Find where the given text appears and provide that cell's center as [x, y] coordinate. 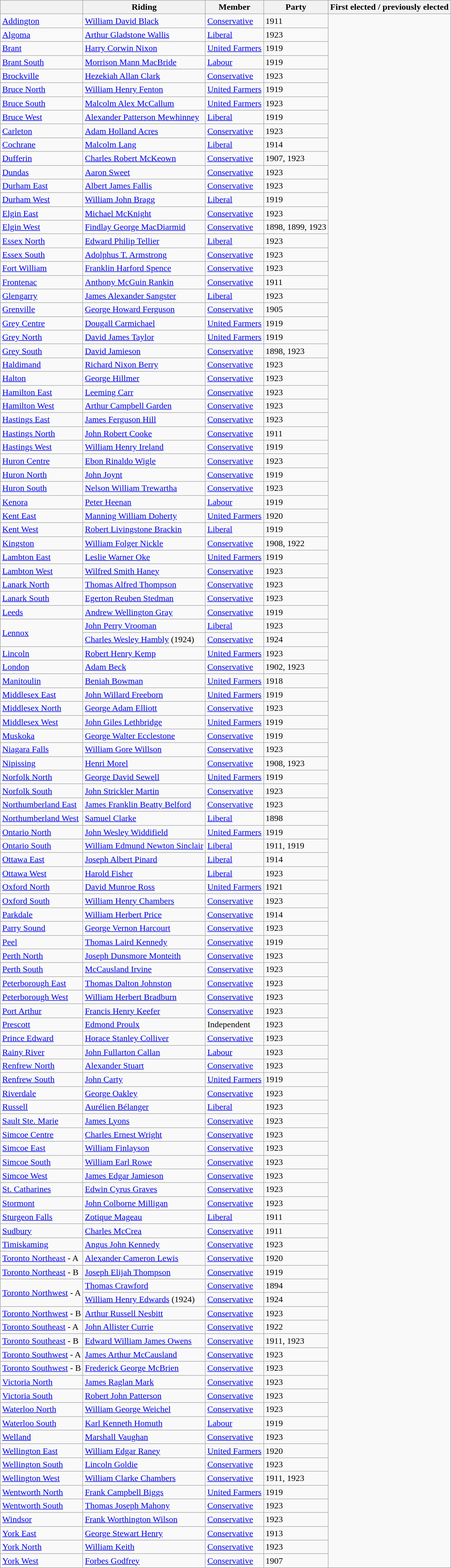
Huron North [42, 475]
Independent [234, 1024]
John Allister Currie [144, 1327]
Northumberland West [42, 818]
Waterloo South [42, 1423]
William Henry Chambers [144, 901]
Frederick George McBrien [144, 1368]
Marshall Vaughan [144, 1437]
Charles Wesley Hambly (1924) [144, 640]
Manitoulin [42, 681]
Peel [42, 942]
Leslie Warner Oke [144, 557]
George Stewart Henry [144, 1533]
Adolphus T. Armstrong [144, 255]
Lincoln [42, 653]
Oxford North [42, 887]
Kingston [42, 543]
Essex North [42, 241]
1898, 1923 [296, 351]
James Lyons [144, 1121]
Zotique Mageau [144, 1217]
London [42, 667]
James Arthur McCausland [144, 1355]
Toronto Southwest - B [42, 1368]
Ottawa East [42, 860]
Rainy River [42, 1052]
Frank Campbell Biggs [144, 1492]
Richard Nixon Berry [144, 364]
Alexander Cameron Lewis [144, 1258]
Sturgeon Falls [42, 1217]
Toronto Northwest - B [42, 1313]
Lennox [42, 633]
Wellington West [42, 1478]
Egerton Reuben Stedman [144, 598]
Thomas Crawford [144, 1286]
Northumberland East [42, 804]
Sudbury [42, 1231]
William Gore Willson [144, 750]
Fort William [42, 268]
1902, 1923 [296, 667]
William George Weichel [144, 1409]
St. Catharines [42, 1189]
David James Taylor [144, 337]
Toronto Northeast - A [42, 1258]
Renfrew South [42, 1080]
Robert Livingstone Brackin [144, 530]
William Herbert Bradburn [144, 997]
1898 [296, 818]
Dufferin [42, 158]
Lambton West [42, 571]
Party [296, 7]
Riverdale [42, 1093]
Charles McCrea [144, 1231]
John Strickler Martin [144, 791]
Elgin East [42, 213]
Huron Centre [42, 461]
Brant South [42, 62]
James Ferguson Hill [144, 420]
Samuel Clarke [144, 818]
George David Sewell [144, 777]
William Henry Edwards (1924) [144, 1300]
Frank Worthington Wilson [144, 1520]
Parry Sound [42, 928]
Robert Henry Kemp [144, 653]
McCausland Irvine [144, 969]
Bruce North [42, 90]
1908, 1923 [296, 763]
Thomas Laird Kennedy [144, 942]
1907, 1923 [296, 158]
Oxford South [42, 901]
Hamilton West [42, 406]
John Willard Freeborn [144, 695]
Kent West [42, 530]
William Edgar Raney [144, 1451]
James Edgar Jamieson [144, 1176]
Haldimand [42, 364]
Bruce South [42, 103]
Essex South [42, 255]
George Hillmer [144, 378]
John Fullarton Callan [144, 1052]
William David Black [144, 21]
Carleton [42, 131]
Manning William Doherty [144, 516]
Ottawa West [42, 873]
Dundas [42, 172]
Prince Edward [42, 1038]
1905 [296, 310]
William Earl Rowe [144, 1162]
Malcolm Lang [144, 144]
Middlesex East [42, 695]
George Oakley [144, 1093]
Member [234, 7]
Huron South [42, 488]
First elected / previously elected [390, 7]
Wentworth North [42, 1492]
Thomas Joseph Mahony [144, 1506]
Bruce West [42, 117]
Grey Centre [42, 323]
Norfolk South [42, 791]
Wellington East [42, 1451]
Angus John Kennedy [144, 1244]
1898, 1899, 1923 [296, 227]
Brant [42, 48]
Kent East [42, 516]
Middlesex West [42, 722]
Simcoe East [42, 1148]
Arthur Russell Nesbitt [144, 1313]
Port Arthur [42, 1011]
Simcoe Centre [42, 1135]
Alexander Stuart [144, 1066]
Toronto Southeast - B [42, 1341]
Elgin West [42, 227]
Albert James Fallis [144, 186]
Harold Fisher [144, 873]
Forbes Godfrey [144, 1561]
Halton [42, 378]
York North [42, 1547]
Perth South [42, 969]
Norfolk North [42, 777]
Edward William James Owens [144, 1341]
Joseph Dunsmore Monteith [144, 956]
Grey North [42, 337]
York West [42, 1561]
1894 [296, 1286]
Hezekiah Allan Clark [144, 76]
Ebon Rinaldo Wigle [144, 461]
Perth North [42, 956]
John Perry Vrooman [144, 626]
Hastings East [42, 420]
Muskoka [42, 736]
Victoria North [42, 1382]
Prescott [42, 1024]
Sault Ste. Marie [42, 1121]
Ontario North [42, 832]
Russell [42, 1107]
1911, 1919 [296, 846]
Lanark South [42, 598]
John Carty [144, 1080]
John Joynt [144, 475]
Edward Philip Tellier [144, 241]
Charles Robert McKeown [144, 158]
Wilfred Smith Haney [144, 571]
William Keith [144, 1547]
William John Bragg [144, 200]
William Finlayson [144, 1148]
Arthur Campbell Garden [144, 406]
Robert John Patterson [144, 1396]
Adam Beck [144, 667]
Leeds [42, 612]
William Herbert Price [144, 915]
Aurélien Bélanger [144, 1107]
Alexander Patterson Mewhinney [144, 117]
1921 [296, 887]
Renfrew North [42, 1066]
Algoma [42, 35]
Hastings West [42, 447]
Lincoln Goldie [144, 1464]
Timiskaming [42, 1244]
Anthony McGuin Rankin [144, 282]
Arthur Gladstone Wallis [144, 35]
Durham West [42, 200]
Adam Holland Acres [144, 131]
Joseph Albert Pinard [144, 860]
Franklin Harford Spence [144, 268]
William Henry Fenton [144, 90]
Waterloo North [42, 1409]
1922 [296, 1327]
William Folger Nickle [144, 543]
George Adam Elliott [144, 708]
Toronto Northeast - B [42, 1272]
Peterborough West [42, 997]
Grey South [42, 351]
Frontenac [42, 282]
John Wesley Widdifield [144, 832]
Beniah Bowman [144, 681]
Wellington South [42, 1464]
John Robert Cooke [144, 433]
Edwin Cyrus Graves [144, 1189]
Kenora [42, 502]
Simcoe West [42, 1176]
William Henry Ireland [144, 447]
Leeming Carr [144, 392]
Morrison Mann MacBride [144, 62]
Welland [42, 1437]
David Jamieson [144, 351]
Lambton East [42, 557]
Michael McKnight [144, 213]
George Vernon Harcourt [144, 928]
Stormont [42, 1203]
Middlesex North [42, 708]
Peterborough East [42, 983]
1908, 1922 [296, 543]
Toronto Southeast - A [42, 1327]
Brockville [42, 76]
Parkdale [42, 915]
John Colborne Milligan [144, 1203]
1907 [296, 1561]
Windsor [42, 1520]
Nelson William Trewartha [144, 488]
Lanark North [42, 584]
James Alexander Sangster [144, 296]
Durham East [42, 186]
Findlay George MacDiarmid [144, 227]
Thomas Alfred Thompson [144, 584]
David Munroe Ross [144, 887]
Wentworth South [42, 1506]
Niagara Falls [42, 750]
Joseph Elijah Thompson [144, 1272]
York East [42, 1533]
1913 [296, 1533]
Dougall Carmichael [144, 323]
Karl Kenneth Homuth [144, 1423]
Thomas Dalton Johnston [144, 983]
Peter Heenan [144, 502]
George Howard Ferguson [144, 310]
Hastings North [42, 433]
Malcolm Alex McCallum [144, 103]
William Clarke Chambers [144, 1478]
James Raglan Mark [144, 1382]
James Franklin Beatty Belford [144, 804]
Henri Morel [144, 763]
Francis Henry Keefer [144, 1011]
1918 [296, 681]
Victoria South [42, 1396]
George Walter Ecclestone [144, 736]
Andrew Wellington Gray [144, 612]
Hamilton East [42, 392]
Horace Stanley Colliver [144, 1038]
Grenville [42, 310]
Addington [42, 21]
Cochrane [42, 144]
John Giles Lethbridge [144, 722]
Simcoe South [42, 1162]
Glengarry [42, 296]
Ontario South [42, 846]
Harry Corwin Nixon [144, 48]
Edmond Proulx [144, 1024]
Riding [144, 7]
William Edmund Newton Sinclair [144, 846]
Charles Ernest Wright [144, 1135]
Nipissing [42, 763]
Aaron Sweet [144, 172]
Toronto Southwest - A [42, 1355]
Toronto Northwest - A [42, 1293]
